Pinpoint the cell where the given text exists, returning its (x, y) midpoint coordinate. 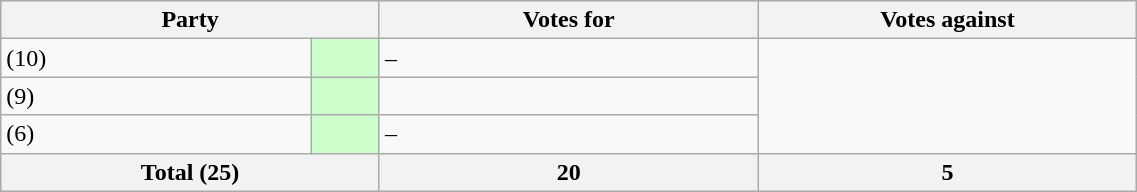
Votes for (568, 20)
Votes against (948, 20)
Party (190, 20)
(6) (156, 134)
Total (25) (190, 172)
(10) (156, 58)
20 (568, 172)
5 (948, 172)
(9) (156, 96)
